Pinpoint the cell where the given text exists, returning its [X, Y] midpoint coordinate. 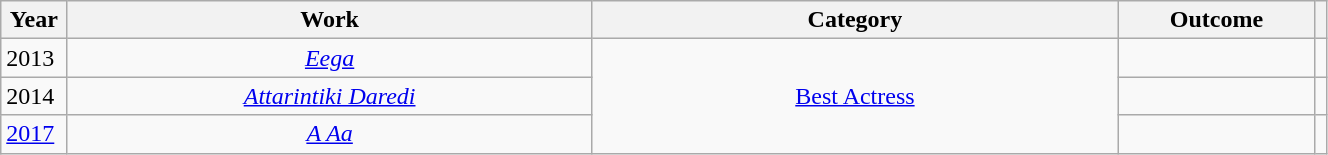
Eega [330, 58]
2014 [34, 96]
2013 [34, 58]
2017 [34, 134]
Best Actress [854, 96]
Work [330, 20]
Year [34, 20]
Attarintiki Daredi [330, 96]
Outcome [1217, 20]
A Aa [330, 134]
Category [854, 20]
